Return the [X, Y] coordinate for the center point of the cell that contains the specified text.  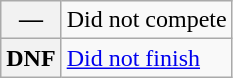
DNF [31, 58]
Did not finish [146, 58]
Did not compete [146, 20]
— [31, 20]
